Determine the (x, y) coordinate at the center of the cell enclosing the given text.  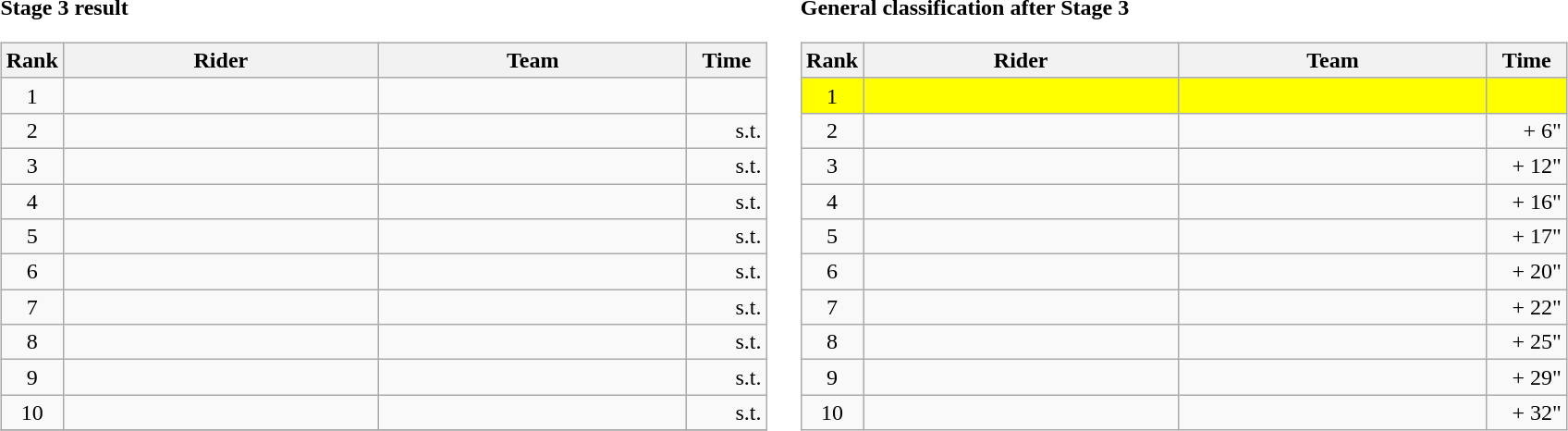
+ 6" (1526, 130)
+ 12" (1526, 166)
+ 25" (1526, 342)
+ 16" (1526, 201)
+ 29" (1526, 377)
+ 17" (1526, 237)
+ 20" (1526, 272)
+ 32" (1526, 413)
+ 22" (1526, 307)
